Capture the cell that displays the provided text and extract its (x, y) central coordinate. 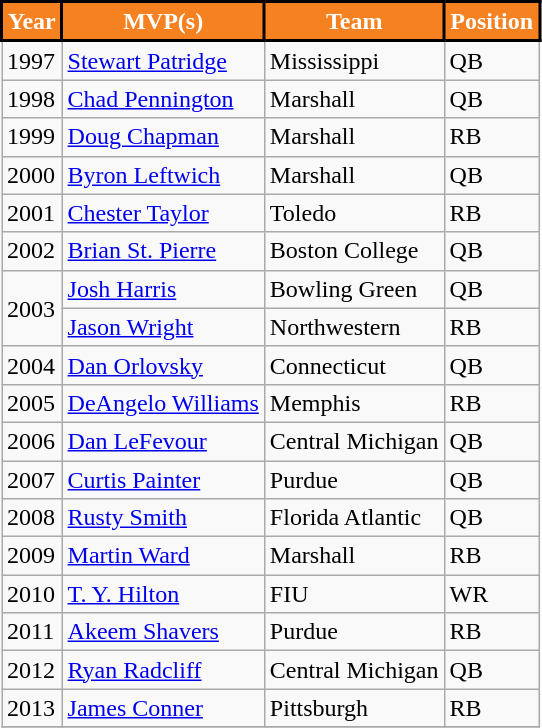
Pittsburgh (354, 708)
Jason Wright (163, 327)
2011 (32, 632)
Akeem Shavers (163, 632)
Doug Chapman (163, 137)
Toledo (354, 213)
2009 (32, 556)
Stewart Patridge (163, 60)
Ryan Radcliff (163, 670)
Year (32, 22)
Josh Harris (163, 289)
Boston College (354, 251)
Dan LeFevour (163, 441)
2000 (32, 175)
2010 (32, 594)
Position (492, 22)
Northwestern (354, 327)
2003 (32, 308)
Mississippi (354, 60)
1998 (32, 99)
Brian St. Pierre (163, 251)
FIU (354, 594)
2005 (32, 403)
Byron Leftwich (163, 175)
MVP(s) (163, 22)
2013 (32, 708)
James Conner (163, 708)
2002 (32, 251)
Dan Orlovsky (163, 365)
1999 (32, 137)
Team (354, 22)
Memphis (354, 403)
2001 (32, 213)
Chester Taylor (163, 213)
2012 (32, 670)
2004 (32, 365)
Rusty Smith (163, 518)
Connecticut (354, 365)
Curtis Painter (163, 479)
Florida Atlantic (354, 518)
WR (492, 594)
T. Y. Hilton (163, 594)
DeAngelo Williams (163, 403)
2006 (32, 441)
2008 (32, 518)
Chad Pennington (163, 99)
Bowling Green (354, 289)
1997 (32, 60)
Martin Ward (163, 556)
2007 (32, 479)
